Return the (X, Y) coordinate for the center point of the cell that contains the specified text.  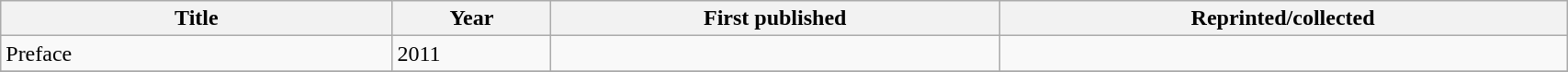
2011 (472, 54)
First published (775, 18)
Year (472, 18)
Preface (197, 54)
Reprinted/collected (1283, 18)
Title (197, 18)
